From the cell containing the given text, extract its center point as [X, Y] coordinate. 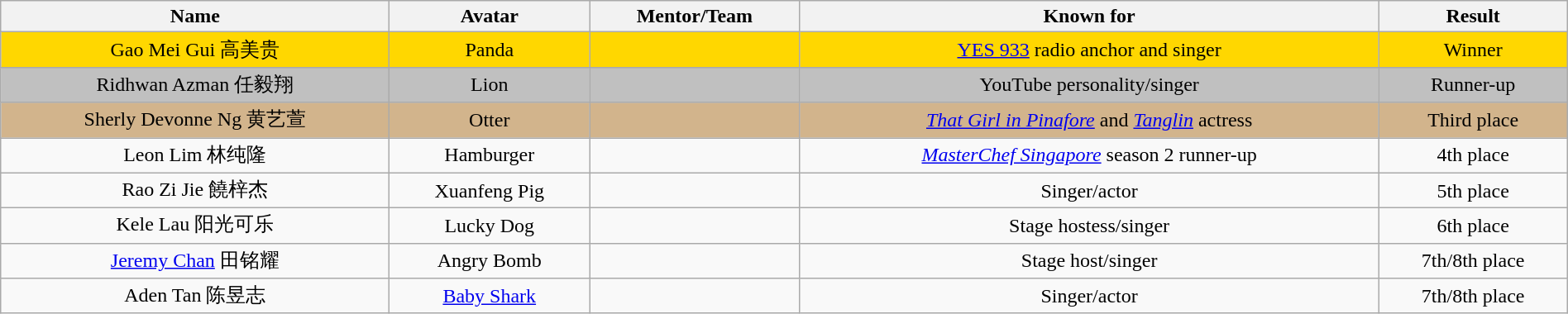
MasterChef Singapore season 2 runner-up [1089, 155]
Rao Zi Jie 饒梓杰 [195, 190]
Avatar [490, 17]
Lucky Dog [490, 226]
Jeremy Chan 田铭耀 [195, 261]
Result [1473, 17]
Runner-up [1473, 84]
Xuanfeng Pig [490, 190]
That Girl in Pinafore and Tanglin actress [1089, 121]
Winner [1473, 50]
Gao Mei Gui 高美贵 [195, 50]
YES 933 radio anchor and singer [1089, 50]
Sherly Devonne Ng 黄艺萱 [195, 121]
Otter [490, 121]
Panda [490, 50]
Stage host/singer [1089, 261]
Stage hostess/singer [1089, 226]
Hamburger [490, 155]
Aden Tan 陈昱志 [195, 296]
Lion [490, 84]
Baby Shark [490, 296]
Angry Bomb [490, 261]
5th place [1473, 190]
YouTube personality/singer [1089, 84]
Third place [1473, 121]
Name [195, 17]
6th place [1473, 226]
Leon Lim 林纯隆 [195, 155]
Kele Lau 阳光可乐 [195, 226]
Mentor/Team [695, 17]
Known for [1089, 17]
Ridhwan Azman 任毅翔 [195, 84]
4th place [1473, 155]
